Extract the (x, y) coordinate from the center of the cell holding the provided text.  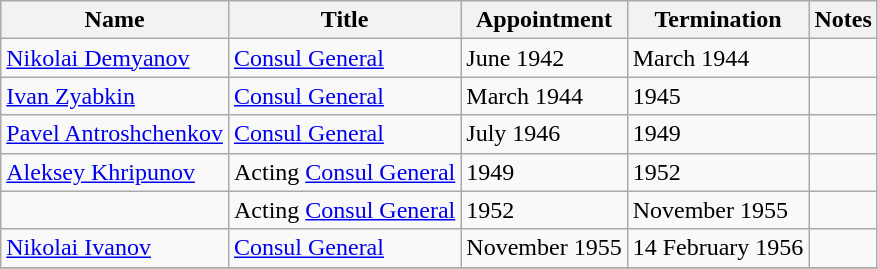
1945 (718, 96)
Title (344, 20)
14 February 1956 (718, 248)
Name (115, 20)
Pavel Antroshchenkov (115, 134)
Notes (843, 20)
Aleksey Khripunov (115, 172)
Termination (718, 20)
Nikolai Ivanov (115, 248)
Appointment (544, 20)
June 1942 (544, 58)
July 1946 (544, 134)
Ivan Zyabkin (115, 96)
Nikolai Demyanov (115, 58)
